Search for the cell housing the specified text and yield its [X, Y] center coordinate. 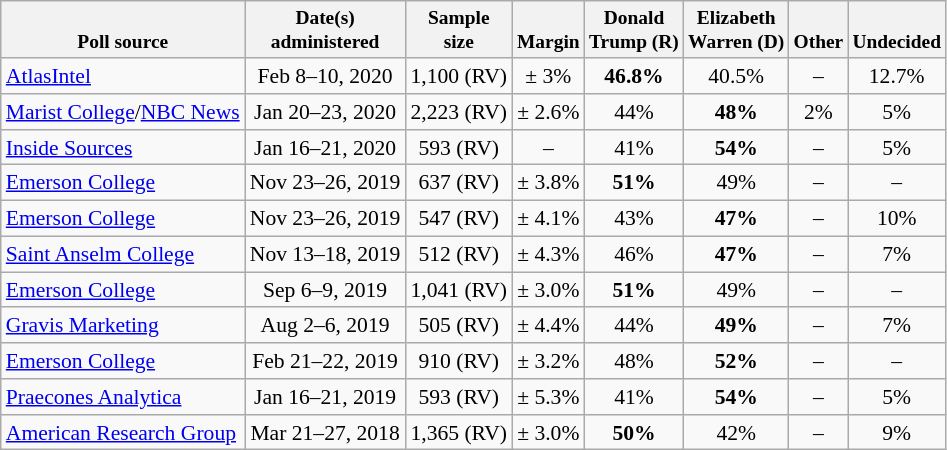
Gravis Marketing [123, 326]
Nov 13–18, 2019 [326, 254]
Undecided [897, 30]
Marist College/NBC News [123, 112]
10% [897, 219]
Jan 16–21, 2019 [326, 397]
± 4.4% [548, 326]
DonaldTrump (R) [634, 30]
± 4.3% [548, 254]
Sep 6–9, 2019 [326, 290]
512 (RV) [458, 254]
± 3.8% [548, 183]
Jan 16–21, 2020 [326, 148]
± 2.6% [548, 112]
12.7% [897, 76]
Inside Sources [123, 148]
Praecones Analytica [123, 397]
46.8% [634, 76]
Feb 21–22, 2019 [326, 361]
505 (RV) [458, 326]
± 3.0% [548, 290]
Margin [548, 30]
Other [818, 30]
637 (RV) [458, 183]
2,223 (RV) [458, 112]
52% [736, 361]
± 4.1% [548, 219]
40.5% [736, 76]
AtlasIntel [123, 76]
910 (RV) [458, 361]
Date(s)administered [326, 30]
± 3.2% [548, 361]
Saint Anselm College [123, 254]
Feb 8–10, 2020 [326, 76]
43% [634, 219]
± 5.3% [548, 397]
Aug 2–6, 2019 [326, 326]
2% [818, 112]
± 3% [548, 76]
Jan 20–23, 2020 [326, 112]
547 (RV) [458, 219]
ElizabethWarren (D) [736, 30]
1,100 (RV) [458, 76]
1,041 (RV) [458, 290]
Poll source [123, 30]
Samplesize [458, 30]
46% [634, 254]
